Locate the cell with the specified text and output its (x, y) center coordinate. 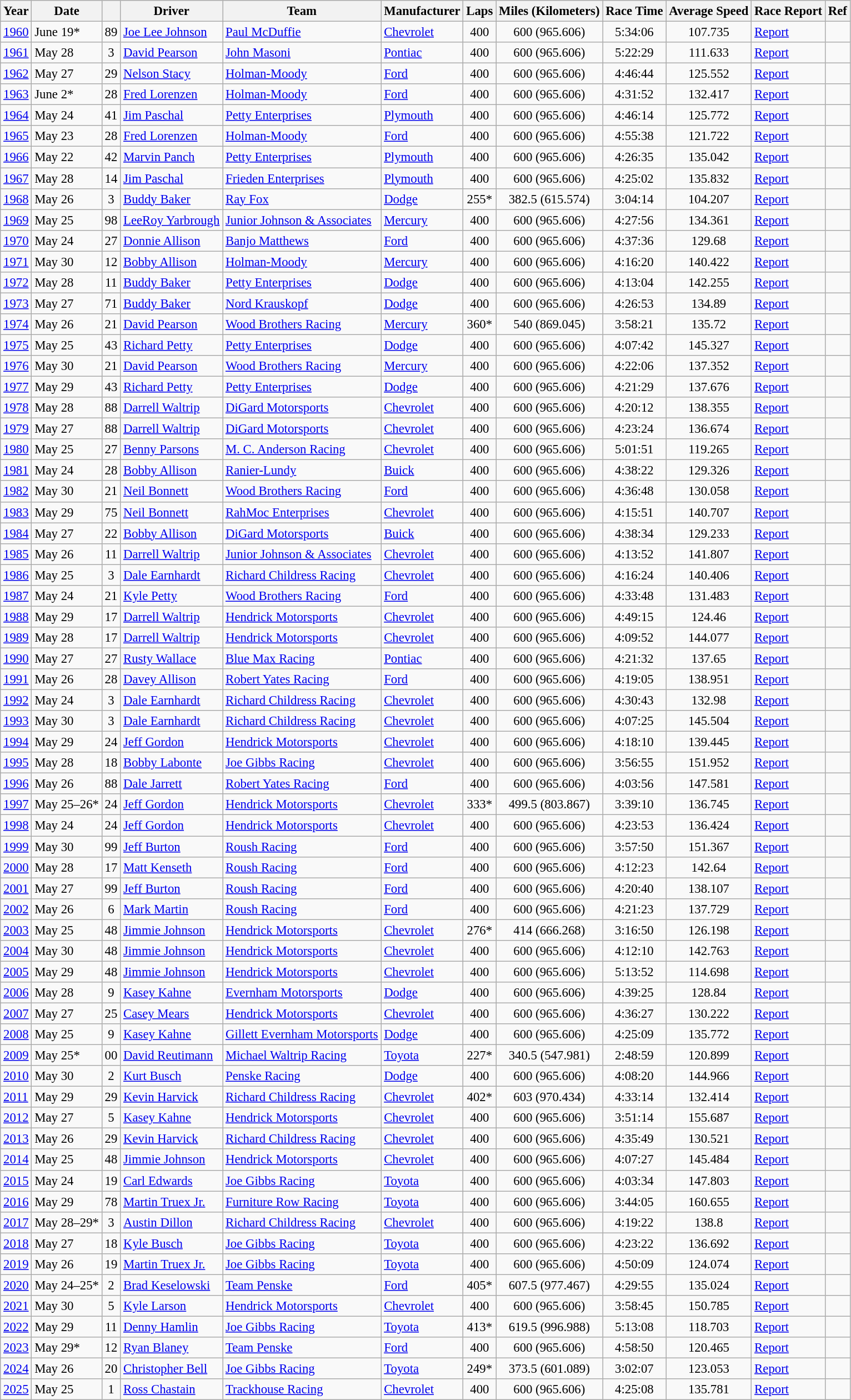
151.367 (709, 847)
Furniture Row Racing (302, 1202)
2008 (16, 1034)
89 (111, 32)
May 24–25* (67, 1285)
4:16:24 (634, 575)
4:36:48 (634, 492)
M. C. Anderson Racing (302, 449)
1985 (16, 554)
May 28–29* (67, 1222)
125.772 (709, 116)
Joe Lee Johnson (172, 32)
138.8 (709, 1222)
4:21:23 (634, 909)
2003 (16, 930)
1999 (16, 847)
00 (111, 1056)
Nelson Stacy (172, 74)
4:19:22 (634, 1222)
2001 (16, 888)
Ross Chastain (172, 1389)
131.483 (709, 596)
129.326 (709, 471)
May 22 (67, 157)
145.504 (709, 721)
145.484 (709, 1160)
Ranier-Lundy (302, 471)
155.687 (709, 1118)
4:13:52 (634, 554)
142.64 (709, 867)
1973 (16, 303)
1998 (16, 826)
3:02:07 (634, 1369)
2018 (16, 1243)
135.832 (709, 178)
4:18:10 (634, 742)
2017 (16, 1222)
1984 (16, 533)
137.676 (709, 387)
2005 (16, 972)
140.707 (709, 512)
4:19:05 (634, 679)
3:58:45 (634, 1306)
120.899 (709, 1056)
1996 (16, 784)
4:35:49 (634, 1139)
4:25:08 (634, 1389)
382.5 (615.574) (549, 199)
4:46:44 (634, 74)
25 (111, 1013)
Kyle Busch (172, 1243)
147.581 (709, 784)
98 (111, 220)
1970 (16, 241)
160.655 (709, 1202)
104.207 (709, 199)
John Masoni (302, 53)
2020 (16, 1285)
125.552 (709, 74)
147.803 (709, 1181)
May 29* (67, 1348)
4:55:38 (634, 136)
4:36:27 (634, 1013)
4:15:51 (634, 512)
134.89 (709, 303)
4:03:56 (634, 784)
4:23:22 (634, 1243)
136.424 (709, 826)
Date (67, 11)
75 (111, 512)
Kyle Petty (172, 596)
4:26:35 (634, 157)
132.98 (709, 701)
607.5 (977.467) (549, 1285)
4:46:14 (634, 116)
150.785 (709, 1306)
120.465 (709, 1348)
14 (111, 178)
540 (869.045) (549, 324)
2021 (16, 1306)
1995 (16, 763)
1989 (16, 638)
Trackhouse Racing (302, 1389)
1961 (16, 53)
4:13:04 (634, 283)
Denny Hamlin (172, 1327)
Michael Waltrip Racing (302, 1056)
4:07:27 (634, 1160)
Ray Fox (302, 199)
3:04:14 (634, 199)
111.633 (709, 53)
May 25* (67, 1056)
136.692 (709, 1243)
May 25–26* (67, 805)
405* (480, 1285)
1983 (16, 512)
603 (970.434) (549, 1097)
1992 (16, 701)
Mark Martin (172, 909)
Kurt Busch (172, 1076)
Evernham Motorsports (302, 993)
Banjo Matthews (302, 241)
20 (111, 1369)
3:44:05 (634, 1202)
4:25:02 (634, 178)
4:23:24 (634, 429)
4:26:53 (634, 303)
4:21:29 (634, 387)
1978 (16, 408)
Kyle Larson (172, 1306)
Frieden Enterprises (302, 178)
Marvin Panch (172, 157)
4:12:23 (634, 867)
42 (111, 157)
Casey Mears (172, 1013)
4:50:09 (634, 1264)
1976 (16, 366)
138.951 (709, 679)
2014 (16, 1160)
136.674 (709, 429)
4:20:40 (634, 888)
140.406 (709, 575)
78 (111, 1202)
276* (480, 930)
Manufacturer (422, 11)
1966 (16, 157)
1968 (16, 199)
134.361 (709, 220)
144.966 (709, 1076)
4:16:20 (634, 262)
123.053 (709, 1369)
Ryan Blaney (172, 1348)
129.233 (709, 533)
126.198 (709, 930)
136.745 (709, 805)
3:39:10 (634, 805)
5:22:29 (634, 53)
Nord Krauskopf (302, 303)
2023 (16, 1348)
137.352 (709, 366)
4:12:10 (634, 951)
2016 (16, 1202)
135.781 (709, 1389)
1987 (16, 596)
Matt Kenseth (172, 867)
2019 (16, 1264)
249* (480, 1369)
Average Speed (709, 11)
Bobby Labonte (172, 763)
1974 (16, 324)
130.222 (709, 1013)
4:37:36 (634, 241)
4:08:20 (634, 1076)
2007 (16, 1013)
124.46 (709, 617)
1980 (16, 449)
1994 (16, 742)
1967 (16, 178)
130.521 (709, 1139)
4:09:52 (634, 638)
255* (480, 199)
619.5 (996.988) (549, 1327)
5:01:51 (634, 449)
402* (480, 1097)
1981 (16, 471)
4:20:12 (634, 408)
4:22:06 (634, 366)
1982 (16, 492)
144.077 (709, 638)
Rusty Wallace (172, 658)
4:39:25 (634, 993)
145.327 (709, 345)
499.5 (803.867) (549, 805)
David Reutimann (172, 1056)
2002 (16, 909)
139.445 (709, 742)
Austin Dillon (172, 1222)
2022 (16, 1327)
4:49:15 (634, 617)
128.84 (709, 993)
135.72 (709, 324)
2025 (16, 1389)
4:07:25 (634, 721)
1971 (16, 262)
Team (302, 11)
1975 (16, 345)
138.355 (709, 408)
132.414 (709, 1097)
1965 (16, 136)
1986 (16, 575)
Brad Keselowski (172, 1285)
June 19* (67, 32)
142.255 (709, 283)
1990 (16, 658)
LeeRoy Yarbrough (172, 220)
3:58:21 (634, 324)
Christopher Bell (172, 1369)
4:58:50 (634, 1348)
1988 (16, 617)
130.058 (709, 492)
124.074 (709, 1264)
141.807 (709, 554)
107.735 (709, 32)
Paul McDuffie (302, 32)
June 2* (67, 94)
1991 (16, 679)
135.024 (709, 1285)
Benny Parsons (172, 449)
4:33:14 (634, 1097)
3:51:14 (634, 1118)
1962 (16, 74)
4:30:43 (634, 701)
Davey Allison (172, 679)
414 (666.268) (549, 930)
137.729 (709, 909)
2013 (16, 1139)
121.722 (709, 136)
1977 (16, 387)
Race Time (634, 11)
119.265 (709, 449)
Blue Max Racing (302, 658)
1969 (16, 220)
135.772 (709, 1034)
138.107 (709, 888)
2004 (16, 951)
1997 (16, 805)
3:57:50 (634, 847)
5:13:52 (634, 972)
333* (480, 805)
4:25:09 (634, 1034)
Race Report (789, 11)
1 (111, 1389)
Dale Jarrett (172, 784)
2011 (16, 1097)
4:27:56 (634, 220)
2010 (16, 1076)
5:13:08 (634, 1327)
Driver (172, 11)
2012 (16, 1118)
140.422 (709, 262)
May 23 (67, 136)
1964 (16, 116)
4:21:32 (634, 658)
5:34:06 (634, 32)
22 (111, 533)
114.698 (709, 972)
118.703 (709, 1327)
Ref (838, 11)
Miles (Kilometers) (549, 11)
1960 (16, 32)
4:23:53 (634, 826)
4:03:34 (634, 1181)
Year (16, 11)
4:07:42 (634, 345)
Laps (480, 11)
1993 (16, 721)
1979 (16, 429)
71 (111, 303)
Donnie Allison (172, 241)
2015 (16, 1181)
Penske Racing (302, 1076)
3:16:50 (634, 930)
1972 (16, 283)
2000 (16, 867)
4:31:52 (634, 94)
137.65 (709, 658)
227* (480, 1056)
RahMoc Enterprises (302, 512)
132.417 (709, 94)
4:33:48 (634, 596)
6 (111, 909)
1963 (16, 94)
151.952 (709, 763)
41 (111, 116)
2006 (16, 993)
2:48:59 (634, 1056)
4:38:22 (634, 471)
Gillett Evernham Motorsports (302, 1034)
360* (480, 324)
135.042 (709, 157)
4:29:55 (634, 1285)
413* (480, 1327)
373.5 (601.089) (549, 1369)
3:56:55 (634, 763)
142.763 (709, 951)
4:38:34 (634, 533)
340.5 (547.981) (549, 1056)
Carl Edwards (172, 1181)
2024 (16, 1369)
2009 (16, 1056)
129.68 (709, 241)
